Determine the [x, y] coordinate at the center of the cell enclosing the given text.  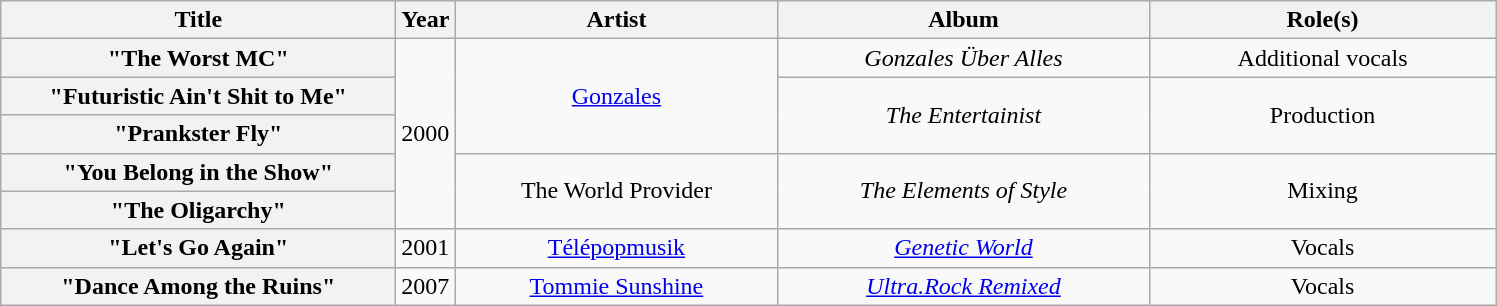
Artist [616, 20]
The Elements of Style [964, 191]
"Dance Among the Ruins" [198, 286]
Gonzales [616, 96]
"The Oligarchy" [198, 210]
"The Worst MC" [198, 58]
"Let's Go Again" [198, 248]
2001 [426, 248]
"You Belong in the Show" [198, 172]
Role(s) [1322, 20]
"Prankster Fly" [198, 134]
Title [198, 20]
2000 [426, 134]
"Futuristic Ain't Shit to Me" [198, 96]
Tommie Sunshine [616, 286]
The World Provider [616, 191]
Mixing [1322, 191]
2007 [426, 286]
Production [1322, 115]
Gonzales Über Alles [964, 58]
Additional vocals [1322, 58]
Genetic World [964, 248]
Album [964, 20]
Ultra.Rock Remixed [964, 286]
The Entertainist [964, 115]
Télépopmusik [616, 248]
Year [426, 20]
